Capture the cell that displays the provided text and extract its [X, Y] central coordinate. 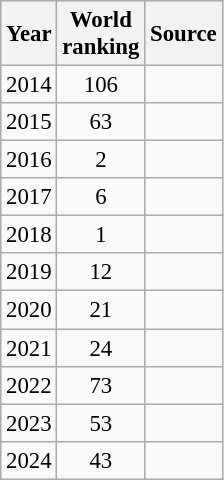
63 [101, 122]
Source [184, 34]
2021 [29, 348]
6 [101, 197]
53 [101, 423]
2022 [29, 385]
21 [101, 310]
2017 [29, 197]
2019 [29, 273]
12 [101, 273]
2023 [29, 423]
24 [101, 348]
Worldranking [101, 34]
2018 [29, 235]
73 [101, 385]
2 [101, 160]
2016 [29, 160]
Year [29, 34]
43 [101, 460]
2024 [29, 460]
106 [101, 85]
2015 [29, 122]
2020 [29, 310]
2014 [29, 85]
1 [101, 235]
